Provide the [X, Y] coordinate of the cell's center where the given text is located.  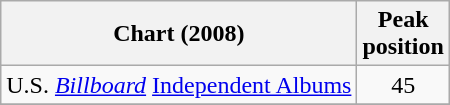
Chart (2008) [179, 34]
U.S. Billboard Independent Albums [179, 85]
Peakposition [403, 34]
45 [403, 85]
